Pinpoint the cell where the given text exists, returning its (x, y) midpoint coordinate. 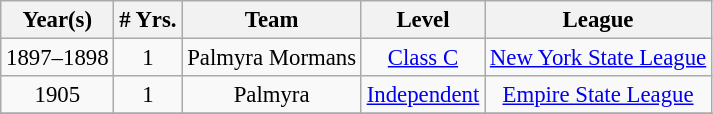
# Yrs. (148, 20)
Independent (422, 95)
Palmyra (272, 95)
Palmyra Mormans (272, 58)
New York State League (598, 58)
Empire State League (598, 95)
1905 (58, 95)
League (598, 20)
Team (272, 20)
Class C (422, 58)
Year(s) (58, 20)
Level (422, 20)
1897–1898 (58, 58)
